Return (x, y) of the center of cell containing provided text 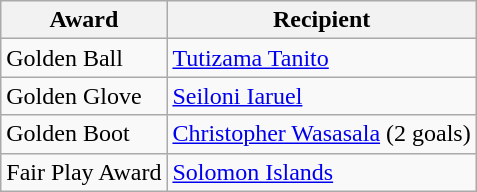
Recipient (322, 20)
Christopher Wasasala (2 goals) (322, 134)
Tutizama Tanito (322, 58)
Solomon Islands (322, 172)
Seiloni Iaruel (322, 96)
Golden Glove (84, 96)
Golden Boot (84, 134)
Award (84, 20)
Fair Play Award (84, 172)
Golden Ball (84, 58)
